Extract the (x, y) coordinate from the center of the cell holding the provided text.  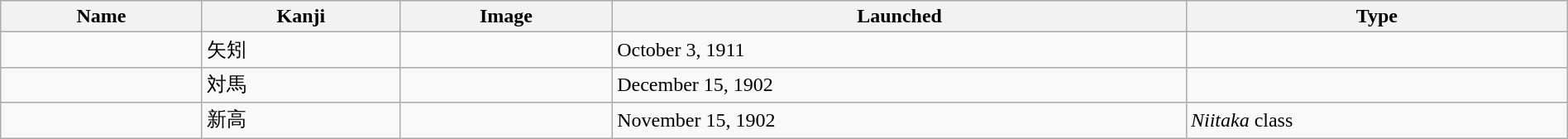
October 3, 1911 (900, 50)
December 15, 1902 (900, 84)
Type (1376, 17)
Kanji (301, 17)
November 15, 1902 (900, 121)
Launched (900, 17)
Image (506, 17)
新高 (301, 121)
Name (102, 17)
矢矧 (301, 50)
対馬 (301, 84)
Niitaka class (1376, 121)
